From the cell containing the given text, extract its center point as (x, y) coordinate. 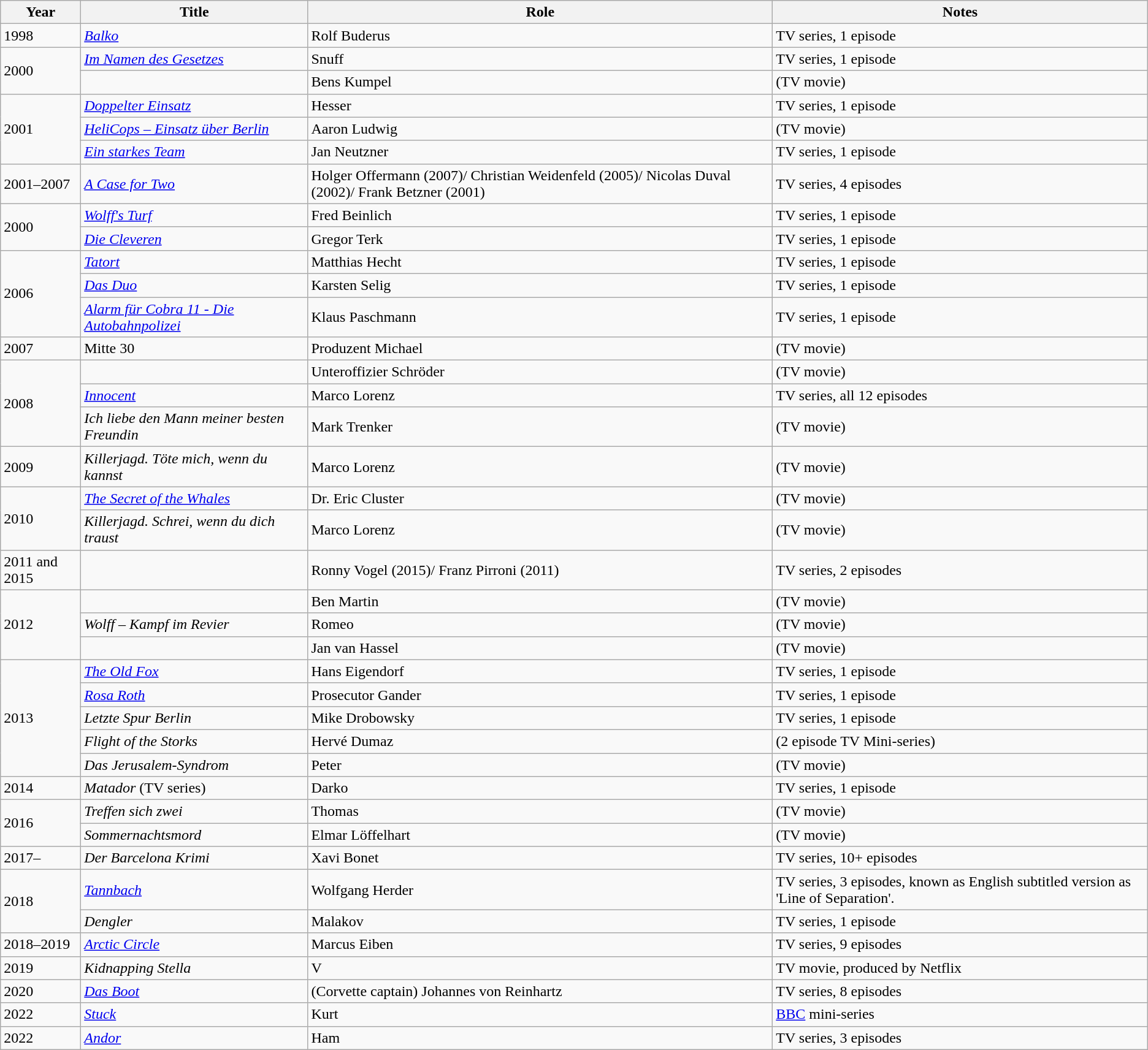
Romeo (540, 625)
Klaus Paschmann (540, 316)
2010 (40, 519)
Treffen sich zwei (194, 812)
Tatort (194, 262)
Andor (194, 1038)
Mitte 30 (194, 349)
2001 (40, 129)
Darko (540, 788)
Der Barcelona Krimi (194, 858)
2007 (40, 349)
2017– (40, 858)
Innocent (194, 395)
Bens Kumpel (540, 82)
Wolfgang Herder (540, 890)
Ronny Vogel (2015)/ Franz Pirroni (2011) (540, 570)
Doppelter Einsatz (194, 105)
2016 (40, 823)
Flight of the Storks (194, 741)
Rolf Buderus (540, 36)
Matador (TV series) (194, 788)
2014 (40, 788)
The Secret of the Whales (194, 498)
Arctic Circle (194, 945)
A Case for Two (194, 184)
2008 (40, 403)
Matthias Hecht (540, 262)
2012 (40, 625)
Balko (194, 36)
2018 (40, 901)
Fred Beinlich (540, 215)
Holger Offermann (2007)/ Christian Weidenfeld (2005)/ Nicolas Duval (2002)/ Frank Betzner (2001) (540, 184)
Im Namen des Gesetzes (194, 59)
Letzte Spur Berlin (194, 718)
2006 (40, 293)
Das Jerusalem-Syndrom (194, 764)
Sommernachtsmord (194, 835)
Das Boot (194, 991)
TV series, 4 episodes (960, 184)
(Corvette captain) Johannes von Reinhartz (540, 991)
Jan van Hassel (540, 648)
Marcus Eiben (540, 945)
Thomas (540, 812)
Gregor Terk (540, 238)
Xavi Bonet (540, 858)
2009 (40, 467)
Die Cleveren (194, 238)
TV series, 10+ episodes (960, 858)
Unteroffizier Schröder (540, 372)
TV series, 8 episodes (960, 991)
Notes (960, 12)
2011 and 2015 (40, 570)
BBC mini-series (960, 1014)
Kurt (540, 1014)
Hans Eigendorf (540, 671)
Dr. Eric Cluster (540, 498)
Karsten Selig (540, 285)
Rosa Roth (194, 694)
Snuff (540, 59)
2019 (40, 968)
Ich liebe den Mann meiner besten Freundin (194, 427)
Elmar Löffelhart (540, 835)
2001–2007 (40, 184)
Peter (540, 764)
Produzent Michael (540, 349)
Year (40, 12)
Ein starkes Team (194, 152)
Aaron Ludwig (540, 129)
TV movie, produced by Netflix (960, 968)
Wolff's Turf (194, 215)
Malakov (540, 921)
Hervé Dumaz (540, 741)
Killerjagd. Schrei, wenn du dich traust (194, 530)
Kidnapping Stella (194, 968)
TV series, all 12 episodes (960, 395)
2013 (40, 718)
Wolff – Kampf im Revier (194, 625)
Ben Martin (540, 601)
Alarm für Cobra 11 - Die Autobahnpolizei (194, 316)
HeliCops – Einsatz über Berlin (194, 129)
Role (540, 12)
1998 (40, 36)
Dengler (194, 921)
TV series, 3 episodes (960, 1038)
Hesser (540, 105)
TV series, 3 episodes, known as English subtitled version as 'Line of Separation'. (960, 890)
Ham (540, 1038)
Mark Trenker (540, 427)
The Old Fox (194, 671)
Mike Drobowsky (540, 718)
Tannbach (194, 890)
2018–2019 (40, 945)
2020 (40, 991)
V (540, 968)
TV series, 9 episodes (960, 945)
TV series, 2 episodes (960, 570)
Title (194, 12)
Prosecutor Gander (540, 694)
Jan Neutzner (540, 152)
Das Duo (194, 285)
Killerjagd. Töte mich, wenn du kannst (194, 467)
(2 episode TV Mini-series) (960, 741)
Stuck (194, 1014)
